From the cell containing the given text, extract its center point as [X, Y] coordinate. 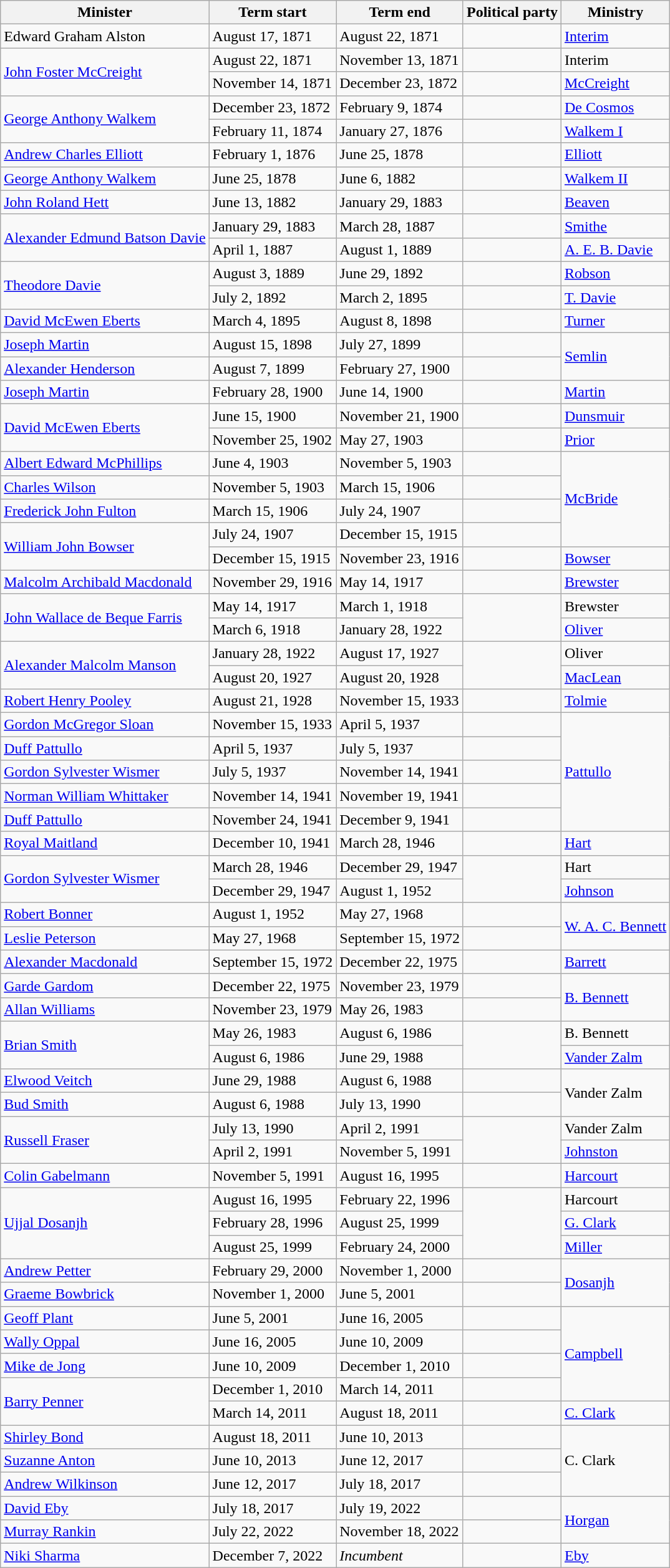
June 15, 1900 [273, 416]
July 27, 1899 [400, 345]
Dunsmuir [615, 416]
Turner [615, 321]
August 20, 1927 [273, 677]
Shirley Bond [105, 1436]
Campbell [615, 1353]
August 7, 1899 [273, 369]
July 22, 2022 [273, 1532]
Pattullo [615, 772]
November 13, 1871 [400, 60]
MacLean [615, 677]
G. Clark [615, 1223]
November 24, 1941 [273, 820]
Eby [615, 1556]
McCreight [615, 84]
February 27, 1900 [400, 369]
February 11, 1874 [273, 131]
Albert Edward McPhillips [105, 463]
August 15, 1898 [273, 345]
April 1, 1887 [273, 249]
Robert Henry Pooley [105, 701]
March 4, 1895 [273, 321]
Andrew Charles Elliott [105, 155]
Beaven [615, 202]
November 18, 2022 [400, 1532]
November 19, 1941 [400, 796]
August 1, 1889 [400, 249]
Andrew Petter [105, 1270]
Semlin [615, 357]
January 27, 1876 [400, 131]
June 4, 1903 [273, 463]
Tolmie [615, 701]
Miller [615, 1247]
December 10, 1941 [273, 843]
Incumbent [400, 1556]
May 27, 1903 [400, 440]
February 28, 1996 [273, 1223]
De Cosmos [615, 107]
Leslie Peterson [105, 938]
David Eby [105, 1508]
Frederick John Fulton [105, 511]
July 19, 2022 [400, 1508]
November 25, 1902 [273, 440]
Martin [615, 392]
Charles Wilson [105, 487]
Horgan [615, 1520]
W. A. C. Bennett [615, 926]
Alexander Henderson [105, 369]
August 17, 1871 [273, 36]
Edward Graham Alston [105, 36]
November 21, 1900 [400, 416]
Prior [615, 440]
February 28, 1900 [273, 392]
Barrett [615, 962]
Theodore Davie [105, 285]
February 9, 1874 [400, 107]
February 29, 2000 [273, 1270]
Murray Rankin [105, 1532]
June 29, 1892 [400, 273]
Dosanjh [615, 1282]
John Foster McCreight [105, 72]
Robson [615, 273]
November 14, 1871 [273, 84]
Allan Williams [105, 1009]
Elliott [615, 155]
Bowser [615, 558]
March 2, 1895 [400, 298]
McBride [615, 499]
Norman William Whittaker [105, 796]
Russell Fraser [105, 1140]
March 28, 1887 [400, 226]
John Wallace de Beque Farris [105, 617]
Alexander Edmund Batson Davie [105, 238]
Wally Oppal [105, 1342]
Geoff Plant [105, 1318]
Garde Gardom [105, 985]
August 17, 1927 [400, 653]
November 29, 1916 [273, 582]
June 14, 1900 [400, 392]
T. Davie [615, 298]
Political party [512, 12]
November 23, 1916 [400, 558]
Alexander Malcolm Manson [105, 665]
Colin Gabelmann [105, 1176]
February 24, 2000 [400, 1247]
August 8, 1898 [400, 321]
June 13, 1882 [273, 202]
John Roland Hett [105, 202]
Robert Bonner [105, 914]
Johnston [615, 1152]
June 6, 1882 [400, 178]
Term end [400, 12]
December 7, 2022 [273, 1556]
August 21, 1928 [273, 701]
August 3, 1889 [273, 273]
Suzanne Anton [105, 1461]
Minister [105, 12]
February 1, 1876 [273, 155]
Graeme Bowbrick [105, 1294]
Ministry [615, 12]
Niki Sharma [105, 1556]
Andrew Wilkinson [105, 1484]
Royal Maitland [105, 843]
Elwood Veitch [105, 1081]
July 2, 1892 [273, 298]
Brian Smith [105, 1045]
Walkem II [615, 178]
Alexander Macdonald [105, 962]
A. E. B. Davie [615, 249]
Barry Penner [105, 1401]
Johnson [615, 891]
Malcolm Archibald Macdonald [105, 582]
Gordon McGregor Sloan [105, 725]
December 9, 1941 [400, 820]
Smithe [615, 226]
Ujjal Dosanjh [105, 1223]
Mike de Jong [105, 1365]
February 22, 1996 [400, 1199]
Bud Smith [105, 1105]
March 1, 1918 [400, 606]
August 20, 1928 [400, 677]
Walkem I [615, 131]
Term start [273, 12]
William John Bowser [105, 546]
March 6, 1918 [273, 629]
